Pinpoint the cell where the given text exists, returning its (X, Y) midpoint coordinate. 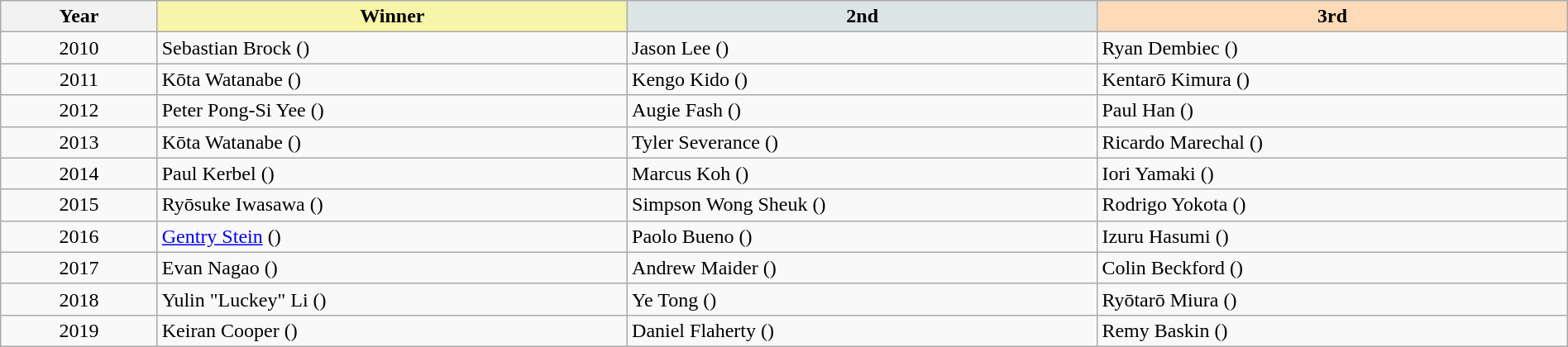
3rd (1332, 17)
Ryōtarō Miura () (1332, 299)
2017 (79, 268)
Izuru Hasumi () (1332, 236)
Iori Yamaki () (1332, 173)
Peter Pong-Si Yee () (392, 111)
Paolo Bueno () (863, 236)
Ye Tong () (863, 299)
2012 (79, 111)
Rodrigo Yokota () (1332, 205)
Gentry Stein () (392, 236)
Ryōsuke Iwasawa () (392, 205)
Kentarō Kimura () (1332, 79)
Tyler Severance () (863, 142)
Simpson Wong Sheuk () (863, 205)
Ryan Dembiec () (1332, 48)
Yulin "Luckey" Li () (392, 299)
Marcus Koh () (863, 173)
Keiran Cooper () (392, 330)
Ricardo Marechal () (1332, 142)
2018 (79, 299)
Colin Beckford () (1332, 268)
2013 (79, 142)
2015 (79, 205)
Winner (392, 17)
Paul Han () (1332, 111)
Evan Nagao () (392, 268)
2016 (79, 236)
Daniel Flaherty () (863, 330)
2019 (79, 330)
Jason Lee () (863, 48)
Year (79, 17)
2nd (863, 17)
Andrew Maider () (863, 268)
2011 (79, 79)
Sebastian Brock () (392, 48)
Remy Baskin () (1332, 330)
2014 (79, 173)
Kengo Kido () (863, 79)
2010 (79, 48)
Augie Fash () (863, 111)
Paul Kerbel () (392, 173)
